Output the (X, Y) coordinate of the center of the cell containing the given text.  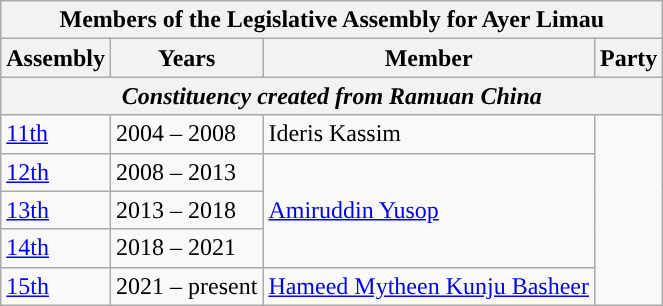
Amiruddin Yusop (429, 210)
2021 – present (186, 286)
Members of the Legislative Assembly for Ayer Limau (332, 20)
Ideris Kassim (429, 134)
15th (56, 286)
Party (628, 58)
2013 – 2018 (186, 210)
Member (429, 58)
2018 – 2021 (186, 248)
Years (186, 58)
Assembly (56, 58)
2004 – 2008 (186, 134)
11th (56, 134)
Hameed Mytheen Kunju Basheer (429, 286)
12th (56, 172)
13th (56, 210)
2008 – 2013 (186, 172)
14th (56, 248)
Constituency created from Ramuan China (332, 96)
